Extract the (X, Y) coordinate from the center of the cell holding the provided text.  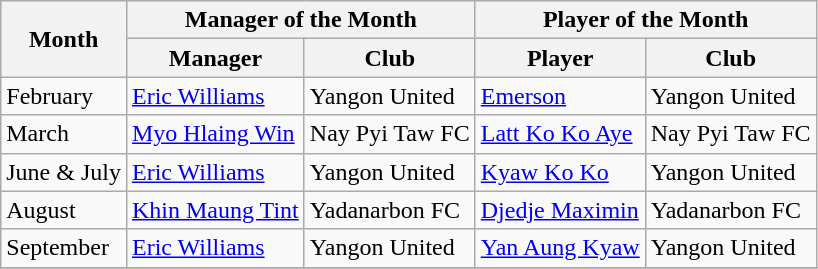
Khin Maung Tint (215, 210)
June & July (64, 172)
Yan Aung Kyaw (560, 248)
August (64, 210)
February (64, 96)
Month (64, 39)
Manager of the Month (300, 20)
Myo Hlaing Win (215, 134)
September (64, 248)
Player of the Month (646, 20)
Kyaw Ko Ko (560, 172)
March (64, 134)
Manager (215, 58)
Player (560, 58)
Djedje Maximin (560, 210)
Latt Ko Ko Aye (560, 134)
Emerson (560, 96)
